Locate the cell with the specified text and output its (x, y) center coordinate. 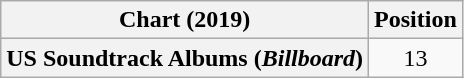
Chart (2019) (185, 20)
Position (416, 20)
US Soundtrack Albums (Billboard) (185, 58)
13 (416, 58)
